Locate the cell with the specified text and output its [x, y] center coordinate. 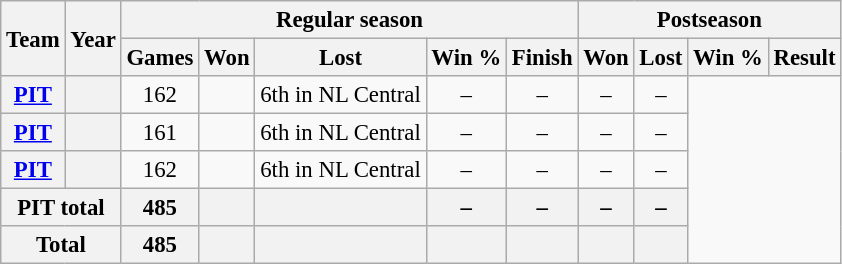
Team [33, 38]
Postseason [710, 20]
Finish [542, 58]
Regular season [350, 20]
Games [160, 58]
Year [93, 38]
161 [160, 133]
Total [61, 245]
Result [804, 58]
PIT total [61, 208]
